Search for the cell housing the specified text and yield its (X, Y) center coordinate. 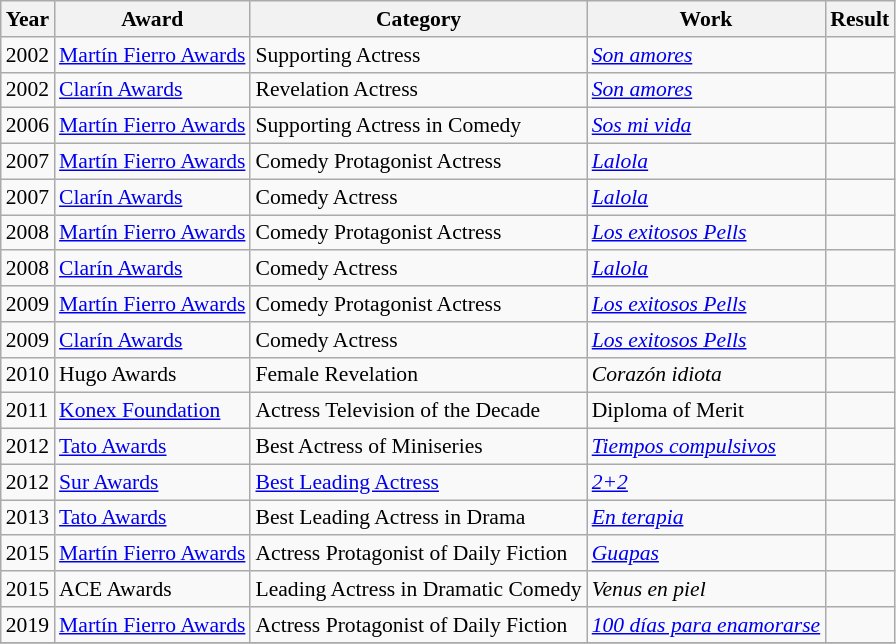
Tiempos compulsivos (706, 447)
Best Leading Actress (418, 482)
Female Revelation (418, 375)
Corazón idiota (706, 375)
Supporting Actress (418, 55)
Diploma of Merit (706, 411)
2010 (28, 375)
Hugo Awards (152, 375)
En terapia (706, 518)
Guapas (706, 554)
2011 (28, 411)
2+2 (706, 482)
ACE Awards (152, 589)
Venus en piel (706, 589)
Supporting Actress in Comedy (418, 126)
Leading Actress in Dramatic Comedy (418, 589)
Sur Awards (152, 482)
Konex Foundation (152, 411)
Revelation Actress (418, 90)
Sos mi vida (706, 126)
Best Actress of Miniseries (418, 447)
Actress Television of the Decade (418, 411)
100 días para enamorarse (706, 625)
Best Leading Actress in Drama (418, 518)
Award (152, 19)
Category (418, 19)
Work (706, 19)
2006 (28, 126)
Result (860, 19)
Year (28, 19)
2013 (28, 518)
2019 (28, 625)
